For the text-containing cell, return its midpoint in (X, Y) coordinate format. 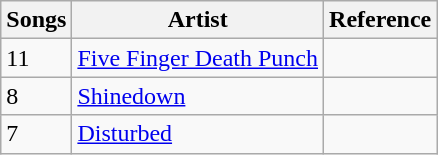
Artist (198, 20)
7 (36, 134)
Disturbed (198, 134)
Five Finger Death Punch (198, 58)
Songs (36, 20)
Shinedown (198, 96)
8 (36, 96)
Reference (380, 20)
11 (36, 58)
